Find where the given text appears and provide that cell's center as [X, Y] coordinate. 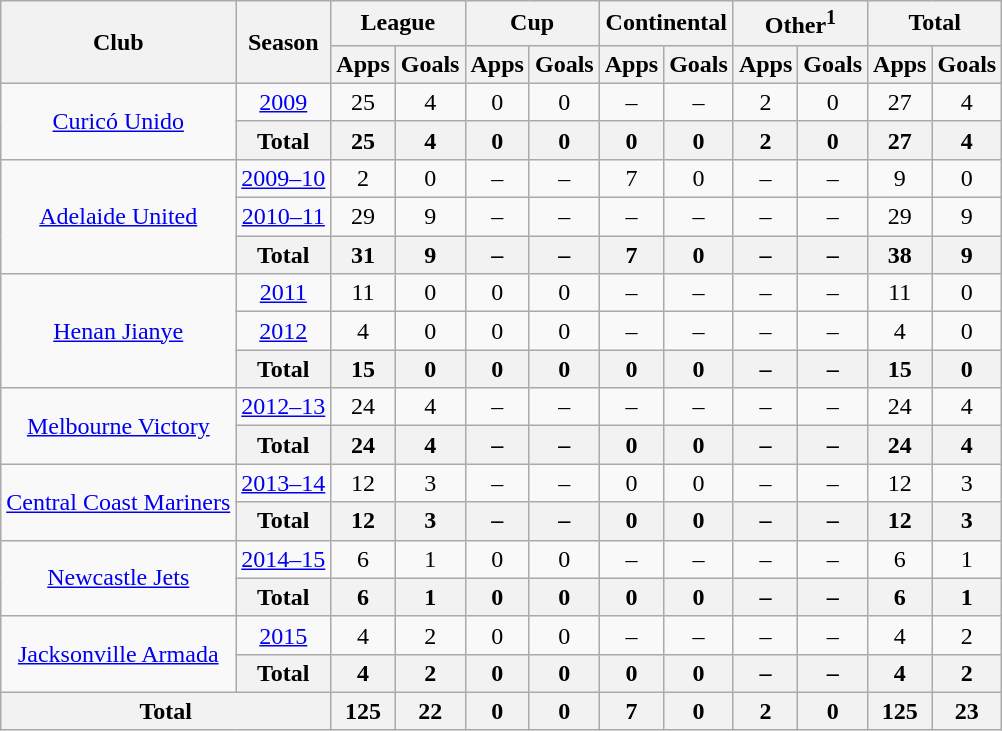
Central Coast Mariners [118, 502]
League [398, 24]
Continental [666, 24]
2012 [284, 331]
23 [967, 711]
2015 [284, 635]
Season [284, 42]
Adelaide United [118, 216]
Henan Jianye [118, 331]
2010–11 [284, 217]
22 [430, 711]
Curicó Unido [118, 121]
2009–10 [284, 178]
2014–15 [284, 559]
2009 [284, 102]
Jacksonville Armada [118, 654]
Cup [532, 24]
2011 [284, 293]
2013–14 [284, 483]
2012–13 [284, 407]
31 [363, 255]
Melbourne Victory [118, 426]
Newcastle Jets [118, 578]
Other1 [800, 24]
38 [900, 255]
Club [118, 42]
